From the cell containing the given text, extract its center point as (X, Y) coordinate. 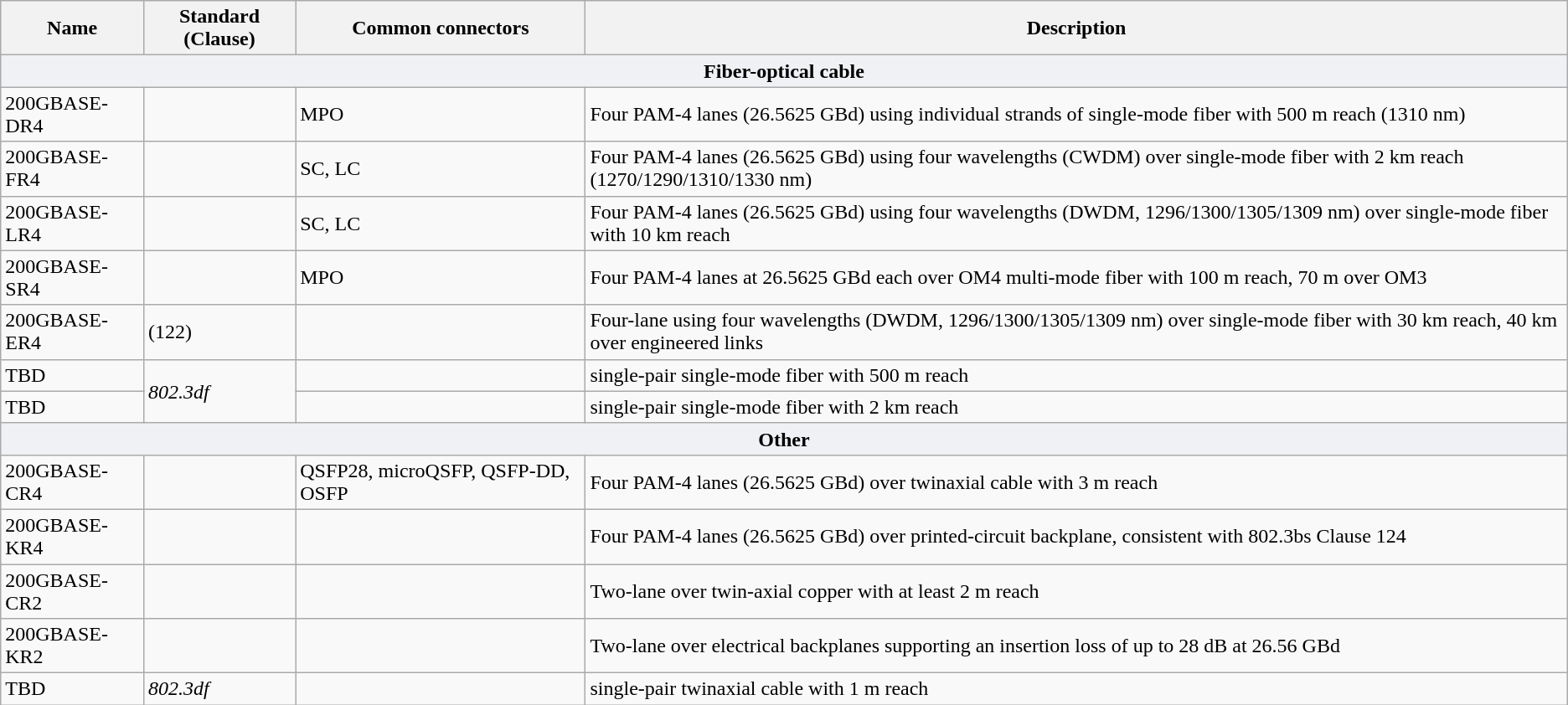
Other (784, 439)
Standard (Clause) (219, 28)
200GBASE-CR2 (72, 591)
Four PAM-4 lanes at 26.5625 GBd each over OM4 multi-mode fiber with 100 m reach, 70 m over OM3 (1076, 278)
(122) (219, 332)
Four PAM-4 lanes (26.5625 GBd) over twinaxial cable with 3 m reach (1076, 482)
single-pair single-mode fiber with 2 km reach (1076, 407)
single-pair single-mode fiber with 500 m reach (1076, 375)
Two-lane over electrical backplanes supporting an insertion loss of up to 28 dB at 26.56 GBd (1076, 646)
Common connectors (441, 28)
200GBASE-CR4 (72, 482)
200GBASE-LR4 (72, 223)
Name (72, 28)
Four PAM-4 lanes (26.5625 GBd) over printed-circuit backplane, consistent with 802.3bs Clause 124 (1076, 536)
200GBASE-FR4 (72, 169)
200GBASE-ER4 (72, 332)
Four PAM-4 lanes (26.5625 GBd) using four wavelengths (CWDM) over single-mode fiber with 2 km reach (1270/1290/1310/1330 nm) (1076, 169)
200GBASE-KR4 (72, 536)
Description (1076, 28)
QSFP28, microQSFP, QSFP-DD, OSFP (441, 482)
200GBASE-KR2 (72, 646)
Two-lane over twin-axial copper with at least 2 m reach (1076, 591)
Four-lane using four wavelengths (DWDM, 1296/1300/1305/1309 nm) over single-mode fiber with 30 km reach, 40 km over engineered links (1076, 332)
Four PAM-4 lanes (26.5625 GBd) using individual strands of single-mode fiber with 500 m reach (1310 nm) (1076, 114)
200GBASE-SR4 (72, 278)
single-pair twinaxial cable with 1 m reach (1076, 689)
200GBASE-DR4 (72, 114)
Fiber-optical cable (784, 71)
Four PAM-4 lanes (26.5625 GBd) using four wavelengths (DWDM, 1296/1300/1305/1309 nm) over single-mode fiber with 10 km reach (1076, 223)
